Provide the (X, Y) coordinate of the cell's center where the given text is located.  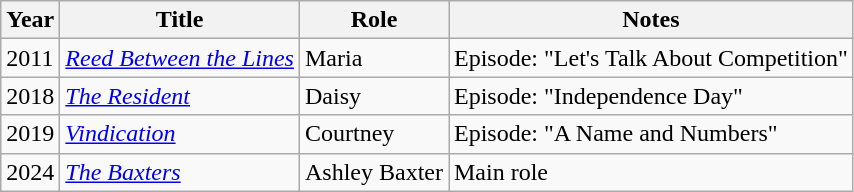
Episode: "Independence Day" (650, 96)
2011 (30, 58)
2024 (30, 172)
The Resident (180, 96)
Vindication (180, 134)
Reed Between the Lines (180, 58)
Courtney (374, 134)
2018 (30, 96)
Title (180, 20)
Daisy (374, 96)
Year (30, 20)
Role (374, 20)
2019 (30, 134)
Notes (650, 20)
Main role (650, 172)
Maria (374, 58)
Episode: "A Name and Numbers" (650, 134)
Episode: "Let's Talk About Competition" (650, 58)
The Baxters (180, 172)
Ashley Baxter (374, 172)
